Provide the [X, Y] coordinate of the cell's center where the given text is located.  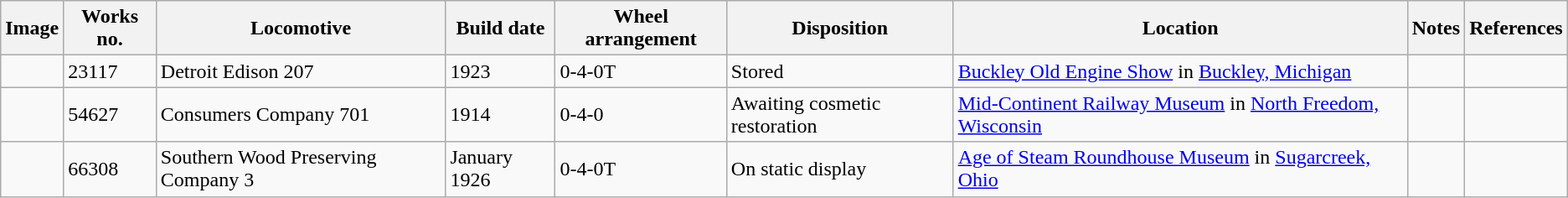
Disposition [839, 29]
Awaiting cosmetic restoration [839, 114]
23117 [111, 71]
Buckley Old Engine Show in Buckley, Michigan [1180, 71]
Build date [501, 29]
Location [1180, 29]
1923 [501, 71]
Locomotive [301, 29]
Detroit Edison 207 [301, 71]
Southern Wood Preserving Company 3 [301, 169]
Mid-Continent Railway Museum in North Freedom, Wisconsin [1180, 114]
Stored [839, 71]
Image [32, 29]
Works no. [111, 29]
54627 [111, 114]
On static display [839, 169]
1914 [501, 114]
Age of Steam Roundhouse Museum in Sugarcreek, Ohio [1180, 169]
Wheel arrangement [641, 29]
Consumers Company 701 [301, 114]
References [1516, 29]
0-4-0 [641, 114]
66308 [111, 169]
Notes [1436, 29]
January 1926 [501, 169]
